For the text-containing cell, return its midpoint in (X, Y) coordinate format. 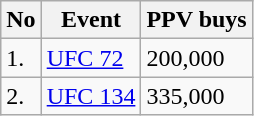
No (21, 20)
335,000 (196, 96)
PPV buys (196, 20)
Event (91, 20)
UFC 134 (91, 96)
UFC 72 (91, 58)
2. (21, 96)
1. (21, 58)
200,000 (196, 58)
